Capture the cell that displays the provided text and extract its [X, Y] central coordinate. 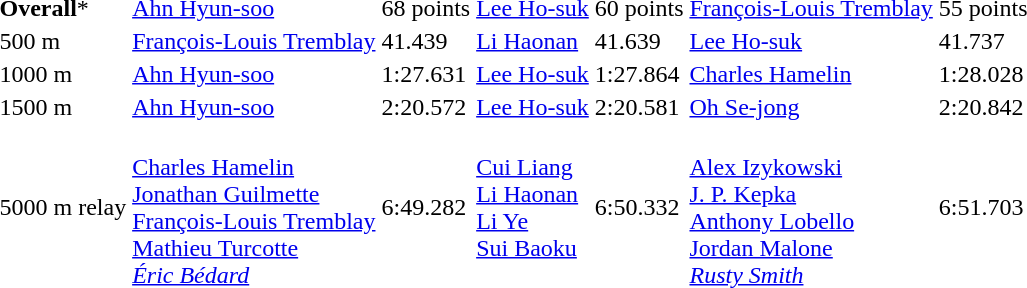
1:27.864 [639, 74]
1:27.631 [426, 74]
François-Louis Tremblay [254, 41]
Li Haonan [533, 41]
41.439 [426, 41]
2:20.581 [639, 107]
Oh Se-jong [811, 107]
41.639 [639, 41]
2:20.572 [426, 107]
Charles Hamelin [811, 74]
